Return (X, Y) of the center of cell containing provided text 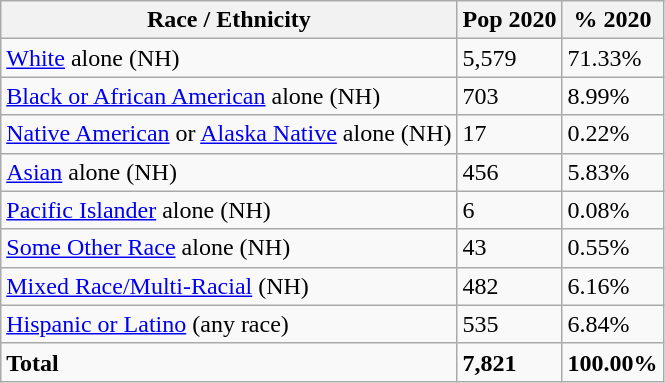
White alone (NH) (229, 58)
5,579 (510, 58)
Native American or Alaska Native alone (NH) (229, 134)
6.16% (612, 286)
17 (510, 134)
456 (510, 172)
Mixed Race/Multi-Racial (NH) (229, 286)
6 (510, 210)
7,821 (510, 362)
535 (510, 324)
482 (510, 286)
Asian alone (NH) (229, 172)
Pop 2020 (510, 20)
43 (510, 248)
Hispanic or Latino (any race) (229, 324)
5.83% (612, 172)
Pacific Islander alone (NH) (229, 210)
Some Other Race alone (NH) (229, 248)
71.33% (612, 58)
Total (229, 362)
0.55% (612, 248)
Race / Ethnicity (229, 20)
% 2020 (612, 20)
100.00% (612, 362)
0.22% (612, 134)
Black or African American alone (NH) (229, 96)
703 (510, 96)
0.08% (612, 210)
8.99% (612, 96)
6.84% (612, 324)
